Identify which cell holds the provided text, then report its [x, y] central coordinate. 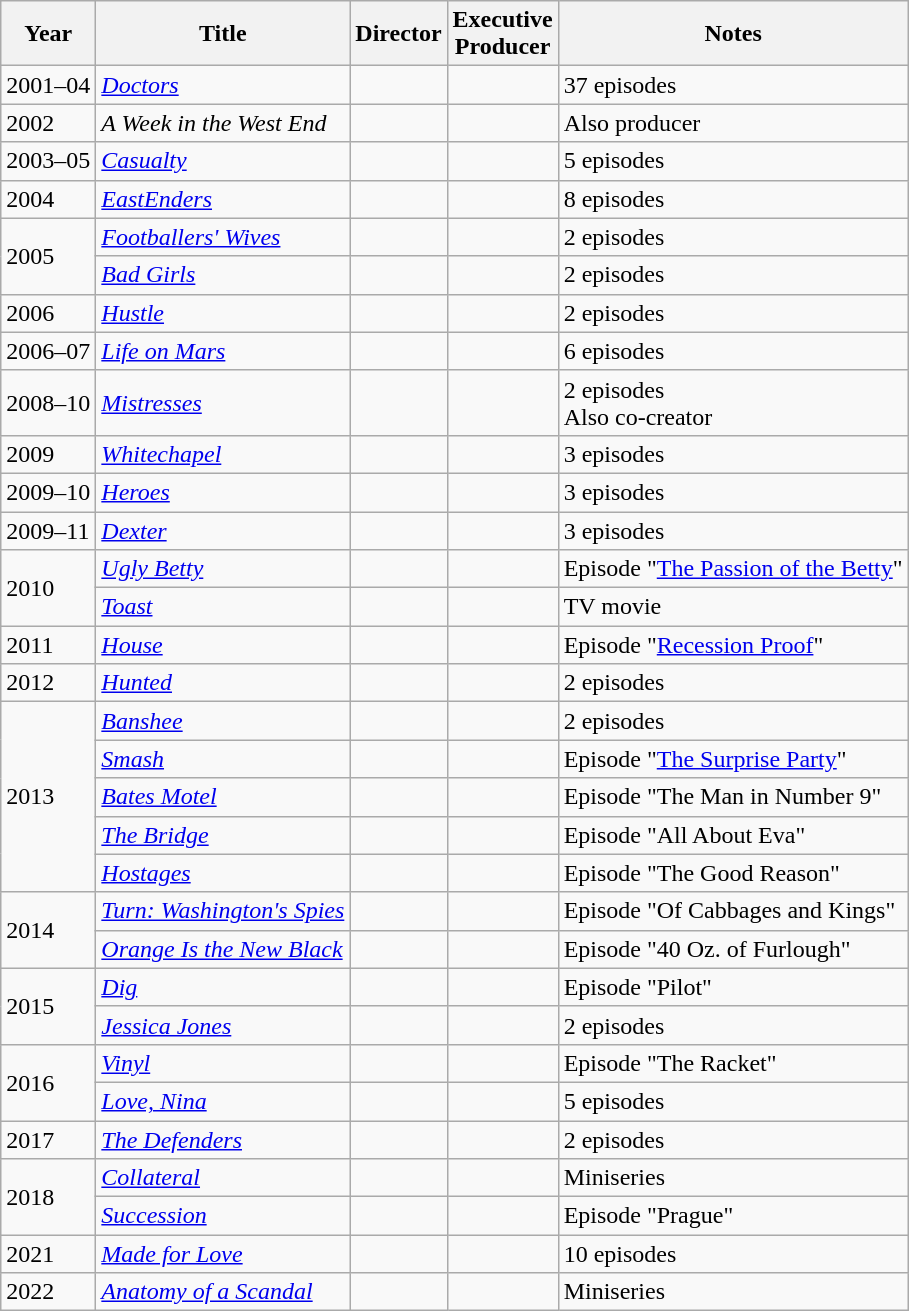
Episode "The Passion of the Betty" [733, 569]
2013 [48, 797]
Jessica Jones [223, 1025]
8 episodes [733, 199]
Episode "The Racket" [733, 1063]
A Week in the West End [223, 123]
Bad Girls [223, 275]
2016 [48, 1082]
The Defenders [223, 1139]
2011 [48, 645]
2005 [48, 256]
Year [48, 34]
Episode "All About Eva" [733, 835]
2017 [48, 1139]
Life on Mars [223, 351]
2004 [48, 199]
Episode "Recession Proof" [733, 645]
Episode "The Good Reason" [733, 873]
House [223, 645]
10 episodes [733, 1254]
The Bridge [223, 835]
Ugly Betty [223, 569]
Episode "The Surprise Party" [733, 759]
Mistresses [223, 402]
Episode "Prague" [733, 1216]
Doctors [223, 85]
Casualty [223, 161]
TV movie [733, 607]
Vinyl [223, 1063]
2012 [48, 683]
Episode "Of Cabbages and Kings" [733, 911]
Banshee [223, 721]
Orange Is the New Black [223, 949]
Footballers' Wives [223, 237]
Dig [223, 987]
Hunted [223, 683]
Episode "40 Oz. of Furlough" [733, 949]
37 episodes [733, 85]
2015 [48, 1006]
Dexter [223, 531]
2022 [48, 1292]
Made for Love [223, 1254]
ExecutiveProducer [502, 34]
Episode "The Man in Number 9" [733, 797]
Smash [223, 759]
Also producer [733, 123]
6 episodes [733, 351]
Succession [223, 1216]
Director [398, 34]
2009–11 [48, 531]
2010 [48, 588]
EastEnders [223, 199]
Notes [733, 34]
2014 [48, 930]
2009 [48, 454]
2009–10 [48, 492]
2006–07 [48, 351]
2003–05 [48, 161]
2001–04 [48, 85]
2006 [48, 313]
Hostages [223, 873]
Whitechapel [223, 454]
Turn: Washington's Spies [223, 911]
Title [223, 34]
Bates Motel [223, 797]
Episode "Pilot" [733, 987]
2008–10 [48, 402]
Heroes [223, 492]
2 episodesAlso co-creator [733, 402]
2002 [48, 123]
2018 [48, 1197]
Love, Nina [223, 1101]
2021 [48, 1254]
Hustle [223, 313]
Collateral [223, 1178]
Anatomy of a Scandal [223, 1292]
Toast [223, 607]
